Scan for the cell matching the given text and deliver its (x, y) coordinate at center. 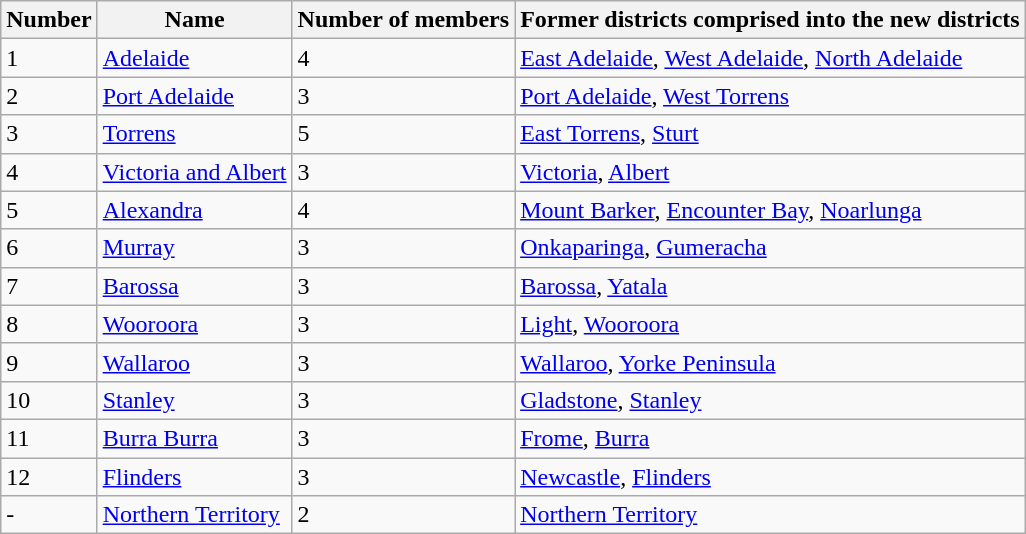
Frome, Burra (770, 438)
1 (49, 58)
Onkaparinga, Gumeracha (770, 248)
Gladstone, Stanley (770, 400)
Former districts comprised into the new districts (770, 20)
Barossa (194, 286)
Barossa, Yatala (770, 286)
Newcastle, Flinders (770, 477)
10 (49, 400)
Port Adelaide (194, 96)
Light, Wooroora (770, 324)
Mount Barker, Encounter Bay, Noarlunga (770, 210)
Wallaroo (194, 362)
11 (49, 438)
Wooroora (194, 324)
East Torrens, Sturt (770, 134)
Victoria, Albert (770, 172)
Murray (194, 248)
Number of members (404, 20)
Victoria and Albert (194, 172)
9 (49, 362)
12 (49, 477)
Number (49, 20)
- (49, 515)
8 (49, 324)
7 (49, 286)
Name (194, 20)
Torrens (194, 134)
6 (49, 248)
Wallaroo, Yorke Peninsula (770, 362)
Adelaide (194, 58)
Flinders (194, 477)
Alexandra (194, 210)
Port Adelaide, West Torrens (770, 96)
Burra Burra (194, 438)
East Adelaide, West Adelaide, North Adelaide (770, 58)
Stanley (194, 400)
